Search for the cell housing the specified text and yield its [x, y] center coordinate. 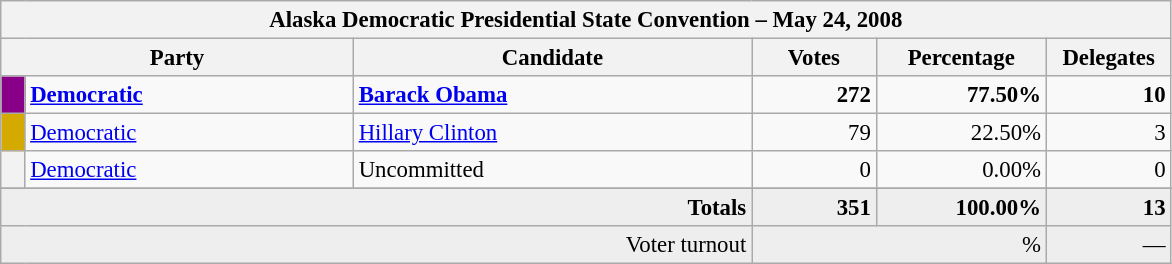
Delegates [1108, 58]
Candidate [552, 58]
0.00% [961, 170]
Party [178, 58]
Uncommitted [552, 170]
10 [1108, 95]
Voter turnout [376, 245]
3 [1108, 133]
— [1108, 245]
Barack Obama [552, 95]
Votes [814, 58]
79 [814, 133]
Hillary Clinton [552, 133]
77.50% [961, 95]
Totals [376, 208]
100.00% [961, 208]
272 [814, 95]
13 [1108, 208]
22.50% [961, 133]
% [900, 245]
Percentage [961, 58]
Alaska Democratic Presidential State Convention – May 24, 2008 [586, 20]
351 [814, 208]
